Pinpoint the cell where the given text exists, returning its (X, Y) midpoint coordinate. 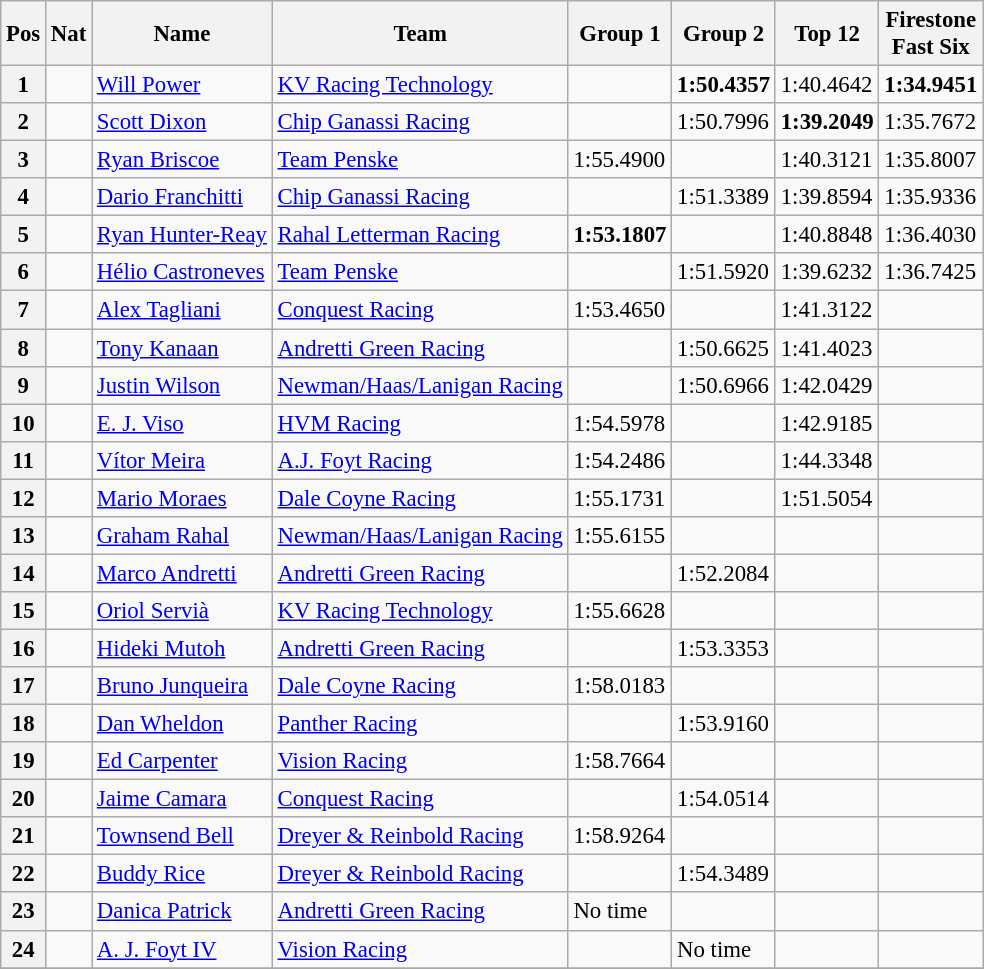
19 (24, 761)
5 (24, 235)
1:58.0183 (620, 686)
Team (420, 34)
1:50.6625 (724, 348)
HVM Racing (420, 423)
Graham Rahal (182, 536)
A.J. Foyt Racing (420, 460)
1:35.7672 (931, 122)
Group 1 (620, 34)
12 (24, 498)
13 (24, 536)
1:42.0429 (827, 385)
Ed Carpenter (182, 761)
Dan Wheldon (182, 724)
1:35.8007 (931, 160)
1:52.2084 (724, 573)
1:58.9264 (620, 836)
1:54.3489 (724, 874)
Group 2 (724, 34)
17 (24, 686)
15 (24, 611)
1:51.5920 (724, 273)
1:44.3348 (827, 460)
1:50.4357 (724, 85)
24 (24, 949)
Mario Moraes (182, 498)
Name (182, 34)
1:40.8848 (827, 235)
4 (24, 197)
9 (24, 385)
1:58.7664 (620, 761)
Townsend Bell (182, 836)
Dario Franchitti (182, 197)
FirestoneFast Six (931, 34)
1:55.6155 (620, 536)
1:41.3122 (827, 310)
1:39.6232 (827, 273)
Oriol Servià (182, 611)
1:40.3121 (827, 160)
Hélio Castroneves (182, 273)
3 (24, 160)
1:53.1807 (620, 235)
16 (24, 648)
Ryan Briscoe (182, 160)
Rahal Letterman Racing (420, 235)
Tony Kanaan (182, 348)
21 (24, 836)
1:36.7425 (931, 273)
14 (24, 573)
11 (24, 460)
1:55.1731 (620, 498)
Jaime Camara (182, 799)
22 (24, 874)
E. J. Viso (182, 423)
1:39.2049 (827, 122)
6 (24, 273)
1:39.8594 (827, 197)
A. J. Foyt IV (182, 949)
1:34.9451 (931, 85)
1:53.9160 (724, 724)
Marco Andretti (182, 573)
20 (24, 799)
1:53.3353 (724, 648)
1:35.9336 (931, 197)
7 (24, 310)
Vítor Meira (182, 460)
18 (24, 724)
1:55.6628 (620, 611)
Buddy Rice (182, 874)
1:50.7996 (724, 122)
1:40.4642 (827, 85)
1:55.4900 (620, 160)
1:51.3389 (724, 197)
1:42.9185 (827, 423)
Scott Dixon (182, 122)
Top 12 (827, 34)
Bruno Junqueira (182, 686)
Will Power (182, 85)
8 (24, 348)
Hideki Mutoh (182, 648)
1:54.2486 (620, 460)
1:53.4650 (620, 310)
1:41.4023 (827, 348)
Danica Patrick (182, 912)
23 (24, 912)
Nat (69, 34)
1:54.0514 (724, 799)
Justin Wilson (182, 385)
Ryan Hunter-Reay (182, 235)
1:36.4030 (931, 235)
1:51.5054 (827, 498)
10 (24, 423)
1 (24, 85)
Panther Racing (420, 724)
1:54.5978 (620, 423)
2 (24, 122)
Alex Tagliani (182, 310)
Pos (24, 34)
1:50.6966 (724, 385)
